Pinpoint the cell where the given text exists, returning its (x, y) midpoint coordinate. 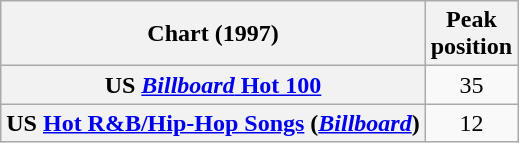
35 (471, 85)
US Hot R&B/Hip-Hop Songs (Billboard) (213, 123)
US Billboard Hot 100 (213, 85)
12 (471, 123)
Chart (1997) (213, 34)
Peakposition (471, 34)
